From the cell containing the given text, extract its center point as [x, y] coordinate. 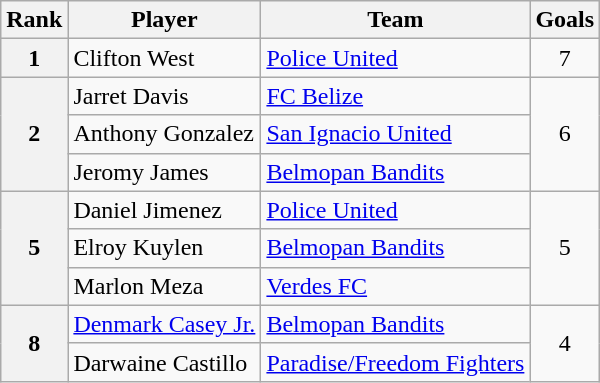
7 [565, 58]
Jeromy James [164, 172]
Clifton West [164, 58]
Team [396, 20]
4 [565, 343]
Jarret Davis [164, 96]
Anthony Gonzalez [164, 134]
8 [34, 343]
2 [34, 134]
Marlon Meza [164, 286]
Rank [34, 20]
Paradise/Freedom Fighters [396, 362]
6 [565, 134]
Player [164, 20]
Goals [565, 20]
1 [34, 58]
FC Belize [396, 96]
San Ignacio United [396, 134]
Verdes FC [396, 286]
Denmark Casey Jr. [164, 324]
Elroy Kuylen [164, 248]
Darwaine Castillo [164, 362]
Daniel Jimenez [164, 210]
